Pinpoint the cell where the given text exists, returning its [X, Y] midpoint coordinate. 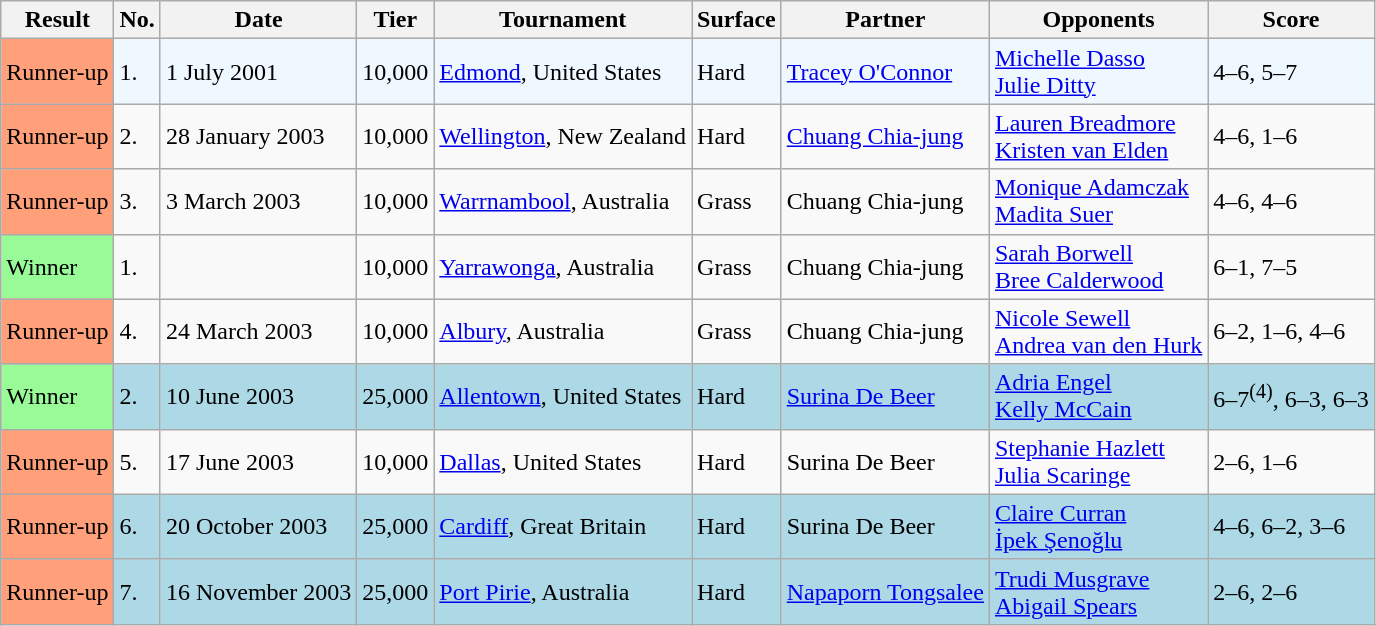
Partner [885, 20]
Michelle Dasso Julie Ditty [1098, 72]
Adria Engel Kelly McCain [1098, 396]
20 October 2003 [258, 526]
Tournament [563, 20]
6. [137, 526]
17 June 2003 [258, 462]
Trudi Musgrave Abigail Spears [1098, 592]
4–6, 4–6 [1291, 202]
3. [137, 202]
Surface [737, 20]
Date [258, 20]
Port Pirie, Australia [563, 592]
1 July 2001 [258, 72]
Allentown, United States [563, 396]
Cardiff, Great Britain [563, 526]
2–6, 2–6 [1291, 592]
6–1, 7–5 [1291, 266]
6–7(4), 6–3, 6–3 [1291, 396]
Sarah Borwell Bree Calderwood [1098, 266]
3 March 2003 [258, 202]
No. [137, 20]
6–2, 1–6, 4–6 [1291, 332]
10 June 2003 [258, 396]
5. [137, 462]
Nicole Sewell Andrea van den Hurk [1098, 332]
2–6, 1–6 [1291, 462]
Result [58, 20]
4–6, 6–2, 3–6 [1291, 526]
7. [137, 592]
Wellington, New Zealand [563, 136]
Claire Curran İpek Şenoğlu [1098, 526]
Score [1291, 20]
4. [137, 332]
Albury, Australia [563, 332]
Stephanie Hazlett Julia Scaringe [1098, 462]
Edmond, United States [563, 72]
Tracey O'Connor [885, 72]
Warrnambool, Australia [563, 202]
Yarrawonga, Australia [563, 266]
Tier [396, 20]
Lauren Breadmore Kristen van Elden [1098, 136]
24 March 2003 [258, 332]
16 November 2003 [258, 592]
Opponents [1098, 20]
Dallas, United States [563, 462]
Napaporn Tongsalee [885, 592]
28 January 2003 [258, 136]
Monique Adamczak Madita Suer [1098, 202]
4–6, 5–7 [1291, 72]
4–6, 1–6 [1291, 136]
